Find where the given text appears and provide that cell's center as (X, Y) coordinate. 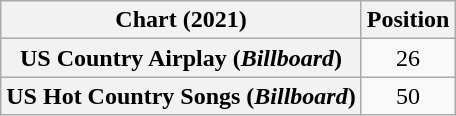
Position (408, 20)
Chart (2021) (181, 20)
US Hot Country Songs (Billboard) (181, 96)
US Country Airplay (Billboard) (181, 58)
50 (408, 96)
26 (408, 58)
